Search for the cell housing the specified text and yield its (x, y) center coordinate. 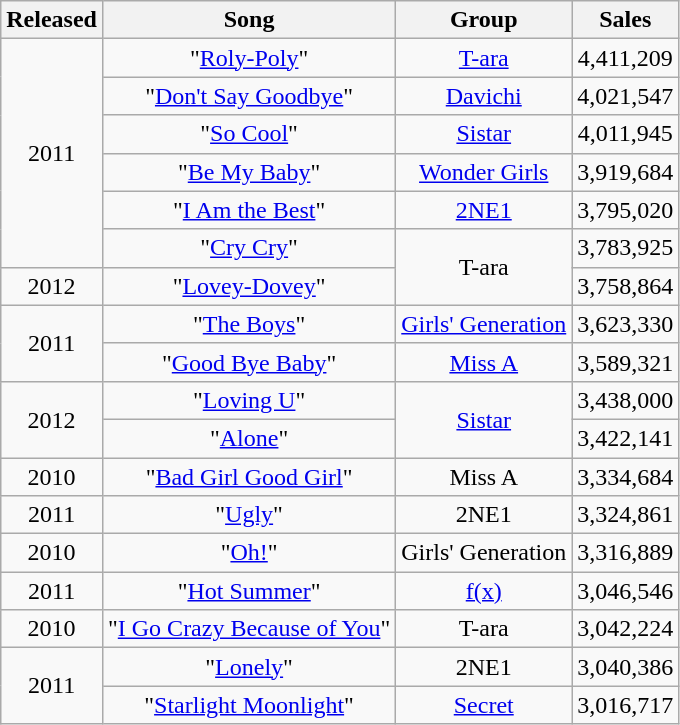
"Starlight Moonlight" (248, 705)
"Hot Summer" (248, 591)
"Bad Girl Good Girl" (248, 477)
3,589,321 (626, 362)
Wonder Girls (484, 172)
3,042,224 (626, 629)
3,758,864 (626, 286)
Sales (626, 20)
3,783,925 (626, 248)
3,040,386 (626, 667)
3,316,889 (626, 553)
4,411,209 (626, 58)
"Cry Cry" (248, 248)
"Ugly" (248, 515)
f(x) (484, 591)
"I Go Crazy Because of You" (248, 629)
3,795,020 (626, 210)
3,046,546 (626, 591)
"Oh!" (248, 553)
"Don't Say Goodbye" (248, 96)
3,438,000 (626, 400)
Davichi (484, 96)
3,324,861 (626, 515)
Group (484, 20)
3,422,141 (626, 438)
Released (52, 20)
"Roly-Poly" (248, 58)
"So Cool" (248, 134)
"I Am the Best" (248, 210)
"Loving U" (248, 400)
4,011,945 (626, 134)
"Lovey-Dovey" (248, 286)
4,021,547 (626, 96)
"Good Bye Baby" (248, 362)
"Alone" (248, 438)
3,623,330 (626, 324)
"Be My Baby" (248, 172)
3,334,684 (626, 477)
"Lonely" (248, 667)
Song (248, 20)
Secret (484, 705)
3,016,717 (626, 705)
3,919,684 (626, 172)
"The Boys" (248, 324)
